From the cell containing the given text, extract its center point as (x, y) coordinate. 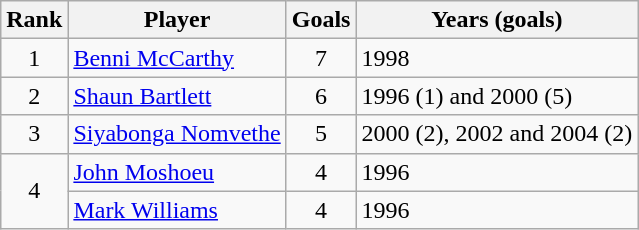
3 (34, 134)
7 (321, 58)
1996 (1) and 2000 (5) (497, 96)
1 (34, 58)
5 (321, 134)
2000 (2), 2002 and 2004 (2) (497, 134)
Rank (34, 20)
1998 (497, 58)
Shaun Bartlett (177, 96)
Years (goals) (497, 20)
Benni McCarthy (177, 58)
6 (321, 96)
2 (34, 96)
Siyabonga Nomvethe (177, 134)
Goals (321, 20)
Player (177, 20)
John Moshoeu (177, 172)
Mark Williams (177, 210)
